Return (x, y) of the center of cell containing provided text 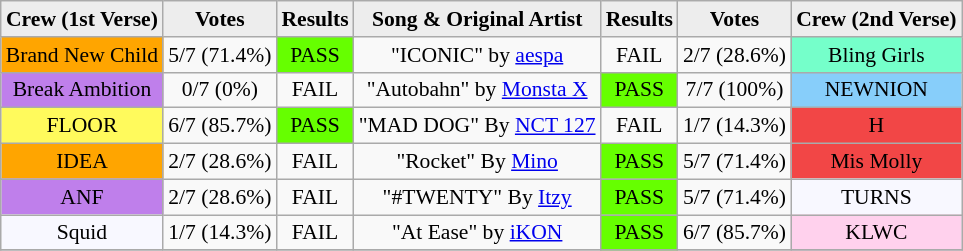
Bling Girls (876, 55)
FLOOR (82, 126)
"At Ease" by iKON (478, 233)
"Rocket" By Mino (478, 162)
"ICONIC" by aespa (478, 55)
Squid (82, 233)
H (876, 126)
KLWC (876, 233)
Brand New Child (82, 55)
0/7 (0%) (220, 90)
IDEA (82, 162)
"MAD DOG" By NCT 127 (478, 126)
7/7 (100%) (734, 90)
Break Ambition (82, 90)
Crew (1st Verse) (82, 19)
Song & Original Artist (478, 19)
TURNS (876, 197)
Mis Molly (876, 162)
NEWNION (876, 90)
ANF (82, 197)
Crew (2nd Verse) (876, 19)
"Autobahn" by Monsta X (478, 90)
"#TWENTY" By Itzy (478, 197)
